Capture the cell that displays the provided text and extract its [X, Y] central coordinate. 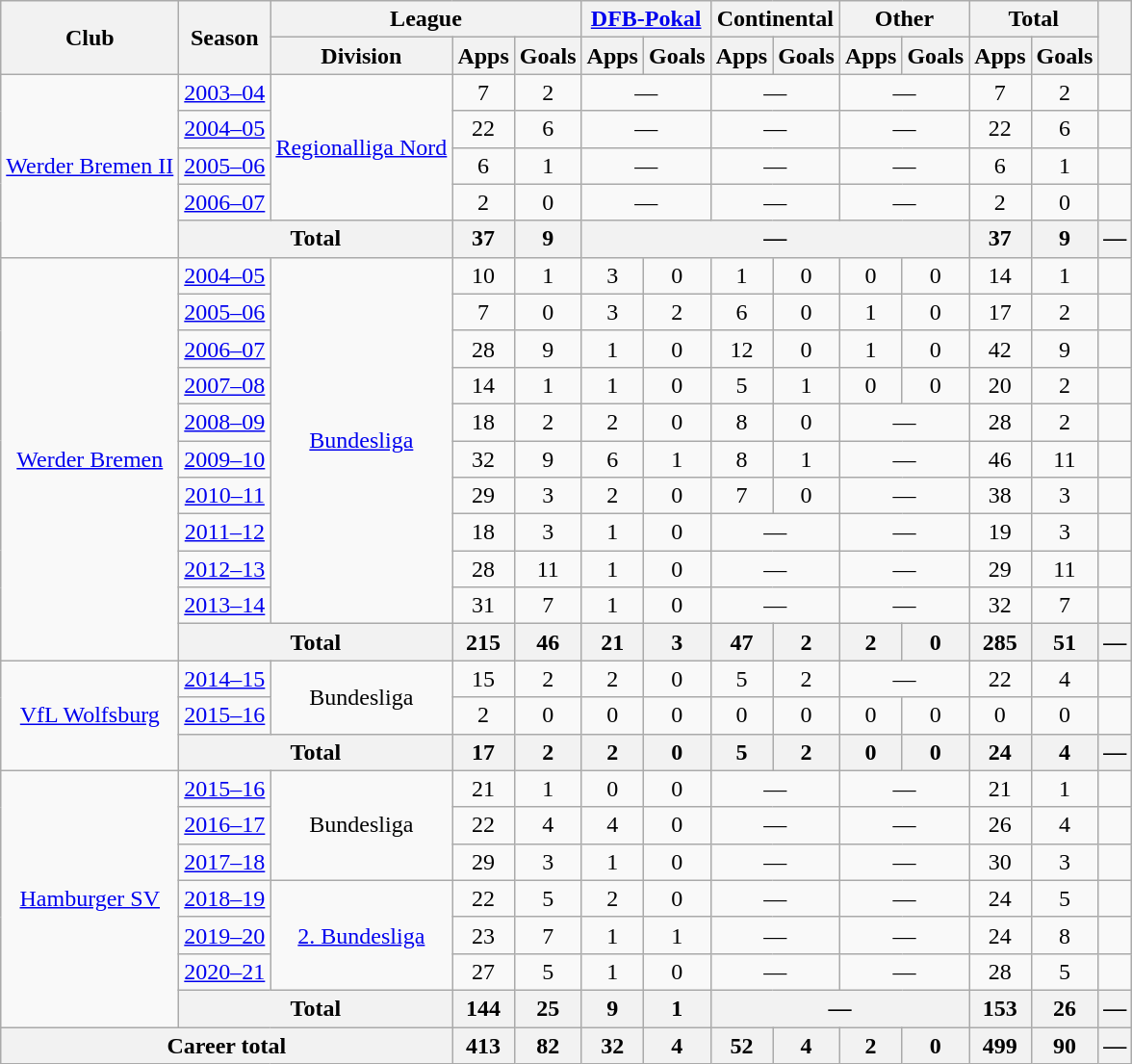
Division [362, 56]
2012–13 [225, 569]
144 [483, 1008]
51 [1065, 642]
27 [483, 972]
2007–08 [225, 385]
VfL Wolfsburg [90, 715]
23 [483, 935]
38 [1000, 496]
2014–15 [225, 679]
2009–10 [225, 459]
2003–04 [225, 92]
Werder Bremen [90, 458]
30 [1000, 862]
12 [741, 349]
2019–20 [225, 935]
413 [483, 1045]
Hamburger SV [90, 898]
2016–17 [225, 825]
10 [483, 275]
DFB-Pokal [646, 19]
2020–21 [225, 972]
2008–09 [225, 422]
82 [548, 1045]
47 [741, 642]
Career total [227, 1045]
25 [548, 1008]
Season [225, 38]
19 [1000, 532]
215 [483, 642]
Club [90, 38]
Other [904, 19]
2. Bundesliga [362, 935]
2017–18 [225, 862]
153 [1000, 1008]
20 [1000, 385]
2013–14 [225, 606]
285 [1000, 642]
League [425, 19]
Werder Bremen II [90, 166]
499 [1000, 1045]
52 [741, 1045]
Regionalliga Nord [362, 147]
Continental [775, 19]
90 [1065, 1045]
2011–12 [225, 532]
31 [483, 606]
42 [1000, 349]
2018–19 [225, 898]
2010–11 [225, 496]
15 [483, 679]
